Capture the cell that displays the provided text and extract its [x, y] central coordinate. 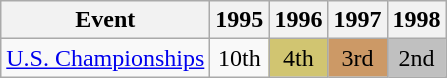
1998 [416, 20]
1996 [298, 20]
4th [298, 58]
Event [106, 20]
1997 [358, 20]
10th [240, 58]
U.S. Championships [106, 58]
3rd [358, 58]
2nd [416, 58]
1995 [240, 20]
